Output the [X, Y] coordinate of the center of the cell containing the given text.  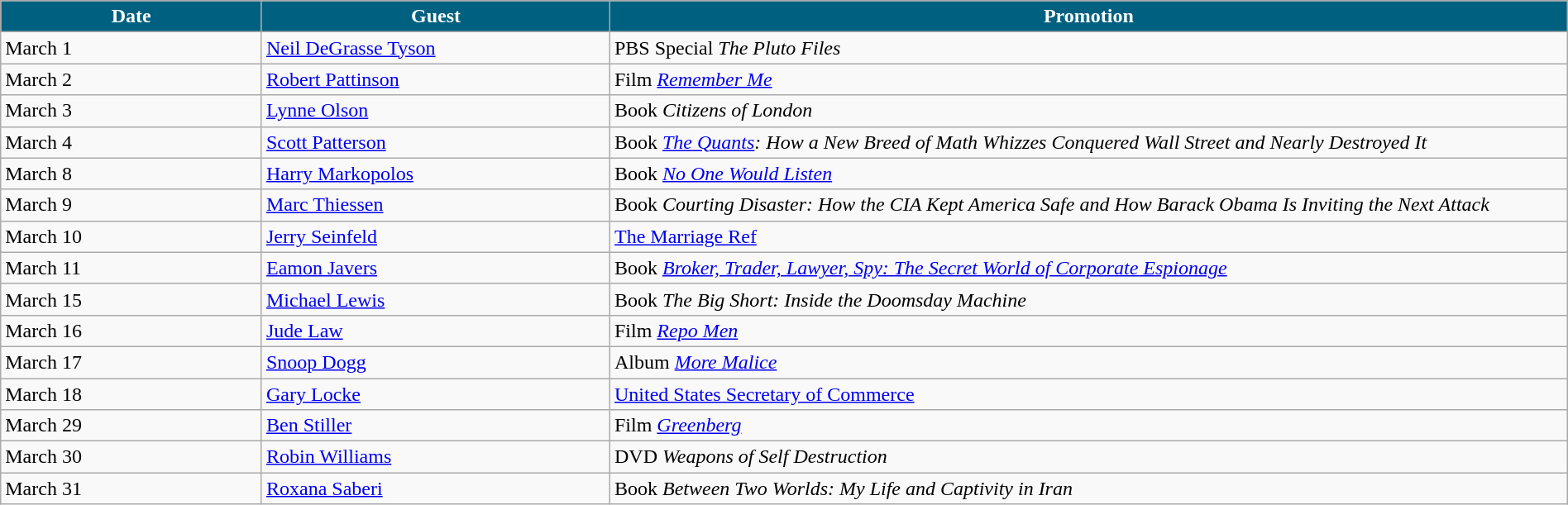
March 29 [131, 426]
Album More Malice [1088, 362]
Guest [435, 17]
Promotion [1088, 17]
Book Between Two Worlds: My Life and Captivity in Iran [1088, 488]
Michael Lewis [435, 299]
Eamon Javers [435, 268]
Book Courting Disaster: How the CIA Kept America Safe and How Barack Obama Is Inviting the Next Attack [1088, 205]
Neil DeGrasse Tyson [435, 48]
Gary Locke [435, 394]
Book No One Would Listen [1088, 174]
Ben Stiller [435, 426]
March 11 [131, 268]
Date [131, 17]
Film Remember Me [1088, 79]
Book The Quants: How a New Breed of Math Whizzes Conquered Wall Street and Nearly Destroyed It [1088, 142]
DVD Weapons of Self Destruction [1088, 457]
Roxana Saberi [435, 488]
PBS Special The Pluto Files [1088, 48]
March 10 [131, 236]
Snoop Dogg [435, 362]
The Marriage Ref [1088, 236]
Film Greenberg [1088, 426]
March 2 [131, 79]
March 16 [131, 331]
March 9 [131, 205]
Book Citizens of London [1088, 111]
Scott Patterson [435, 142]
Robin Williams [435, 457]
March 31 [131, 488]
March 4 [131, 142]
Lynne Olson [435, 111]
Film Repo Men [1088, 331]
Harry Markopolos [435, 174]
March 8 [131, 174]
Jude Law [435, 331]
United States Secretary of Commerce [1088, 394]
March 18 [131, 394]
Book Broker, Trader, Lawyer, Spy: The Secret World of Corporate Espionage [1088, 268]
Book The Big Short: Inside the Doomsday Machine [1088, 299]
Jerry Seinfeld [435, 236]
Marc Thiessen [435, 205]
March 1 [131, 48]
Robert Pattinson [435, 79]
March 15 [131, 299]
March 17 [131, 362]
March 3 [131, 111]
March 30 [131, 457]
